Provide the (x, y) coordinate of the cell's center where the given text is located.  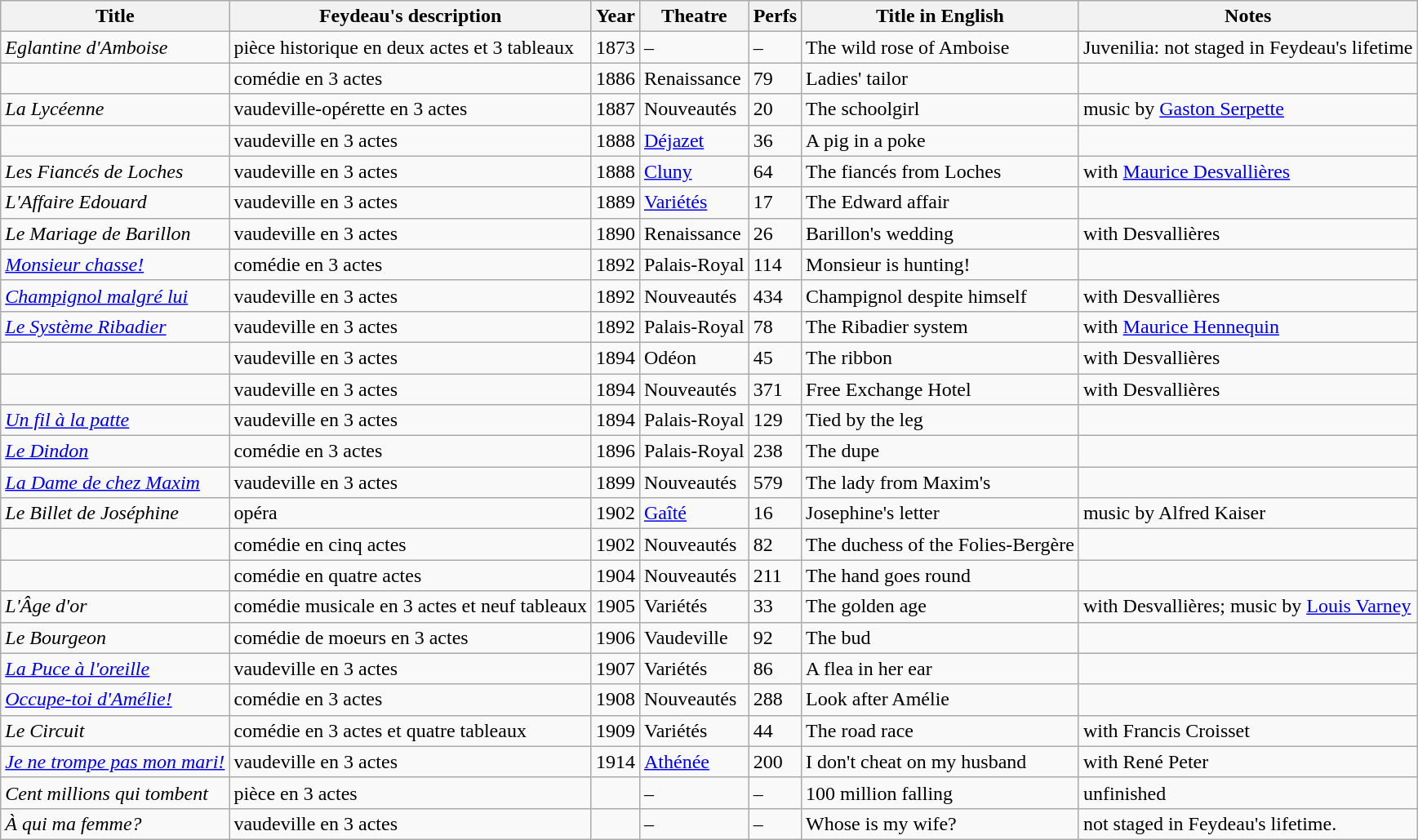
1905 (616, 607)
The golden age (940, 607)
The bud (940, 638)
33 (775, 607)
Déjazet (694, 140)
1904 (616, 576)
Le Système Ribadier (115, 327)
1899 (616, 482)
À qui ma femme? (115, 824)
The Ribadier system (940, 327)
16 (775, 513)
1890 (616, 233)
comédie musicale en 3 actes et neuf tableaux (411, 607)
45 (775, 358)
A pig in a poke (940, 140)
pièce en 3 actes (411, 793)
Odéon (694, 358)
La Lycéenne (115, 109)
Le Circuit (115, 731)
The wild rose of Amboise (940, 47)
129 (775, 420)
Feydeau's description (411, 16)
pièce historique en deux actes et 3 tableaux (411, 47)
211 (775, 576)
not staged in Feydeau's lifetime. (1247, 824)
music by Alfred Kaiser (1247, 513)
Cent millions qui tombent (115, 793)
comédie en 3 actes et quatre tableaux (411, 731)
Barillon's wedding (940, 233)
with Maurice Hennequin (1247, 327)
with Maurice Desvallières (1247, 171)
238 (775, 451)
Josephine's letter (940, 513)
Le Mariage de Barillon (115, 233)
Monsieur is hunting! (940, 264)
Occupe-toi d'Amélie! (115, 700)
comédie en cinq actes (411, 544)
Title in English (940, 16)
100 million falling (940, 793)
Le Bourgeon (115, 638)
Theatre (694, 16)
Gaîté (694, 513)
Whose is my wife? (940, 824)
92 (775, 638)
579 (775, 482)
L'Âge d'or (115, 607)
1907 (616, 669)
The fiancés from Loches (940, 171)
371 (775, 389)
vaudeville-opérette en 3 actes (411, 109)
The schoolgirl (940, 109)
with Desvallières; music by Louis Varney (1247, 607)
The ribbon (940, 358)
comédie en quatre actes (411, 576)
1873 (616, 47)
434 (775, 296)
Monsieur chasse! (115, 264)
86 (775, 669)
Les Fiancés de Loches (115, 171)
17 (775, 202)
Notes (1247, 16)
114 (775, 264)
Champignol despite himself (940, 296)
44 (775, 731)
Look after Amélie (940, 700)
Ladies' tailor (940, 78)
Le Dindon (115, 451)
20 (775, 109)
The lady from Maxim's (940, 482)
comédie de moeurs en 3 actes (411, 638)
The hand goes round (940, 576)
A flea in her ear (940, 669)
The road race (940, 731)
1906 (616, 638)
200 (775, 762)
Athénée (694, 762)
Title (115, 16)
L'Affaire Edouard (115, 202)
Un fil à la patte (115, 420)
1908 (616, 700)
with Francis Croisset (1247, 731)
Je ne trompe pas mon mari! (115, 762)
La Dame de chez Maxim (115, 482)
1896 (616, 451)
The Edward affair (940, 202)
64 (775, 171)
1909 (616, 731)
I don't cheat on my husband (940, 762)
La Puce à l'oreille (115, 669)
79 (775, 78)
Le Billet de Joséphine (115, 513)
82 (775, 544)
Tied by the leg (940, 420)
1887 (616, 109)
Eglantine d'Amboise (115, 47)
The duchess of the Folies-Bergère (940, 544)
Year (616, 16)
The dupe (940, 451)
1886 (616, 78)
Juvenilia: not staged in Feydeau's lifetime (1247, 47)
unfinished (1247, 793)
with René Peter (1247, 762)
36 (775, 140)
music by Gaston Serpette (1247, 109)
78 (775, 327)
Cluny (694, 171)
1914 (616, 762)
Vaudeville (694, 638)
26 (775, 233)
1889 (616, 202)
opéra (411, 513)
Champignol malgré lui (115, 296)
Free Exchange Hotel (940, 389)
288 (775, 700)
Perfs (775, 16)
